For the text-containing cell, return its midpoint in (X, Y) coordinate format. 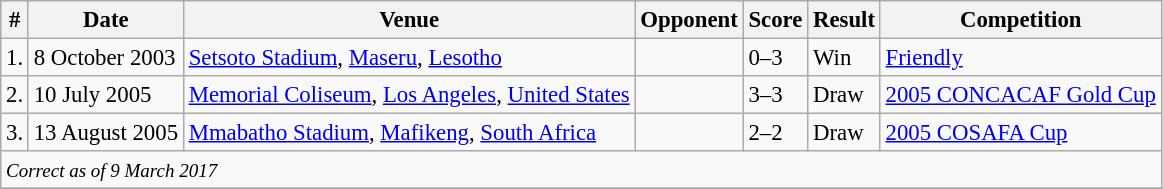
2005 CONCACAF Gold Cup (1020, 95)
Memorial Coliseum, Los Angeles, United States (409, 95)
3. (15, 133)
8 October 2003 (106, 58)
Venue (409, 20)
Date (106, 20)
Setsoto Stadium, Maseru, Lesotho (409, 58)
2. (15, 95)
Opponent (689, 20)
Score (776, 20)
Result (844, 20)
10 July 2005 (106, 95)
Mmabatho Stadium, Mafikeng, South Africa (409, 133)
2005 COSAFA Cup (1020, 133)
2–2 (776, 133)
Correct as of 9 March 2017 (581, 170)
Friendly (1020, 58)
1. (15, 58)
13 August 2005 (106, 133)
Competition (1020, 20)
3–3 (776, 95)
0–3 (776, 58)
Win (844, 58)
# (15, 20)
